Pinpoint the cell where the given text exists, returning its [x, y] midpoint coordinate. 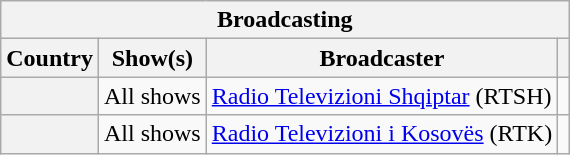
Country [50, 58]
Show(s) [152, 58]
Broadcaster [382, 58]
Broadcasting [285, 20]
Radio Televizioni i Kosovës (RTK) [382, 134]
Radio Televizioni Shqiptar (RTSH) [382, 96]
